Scan for the cell matching the given text and deliver its (X, Y) coordinate at center. 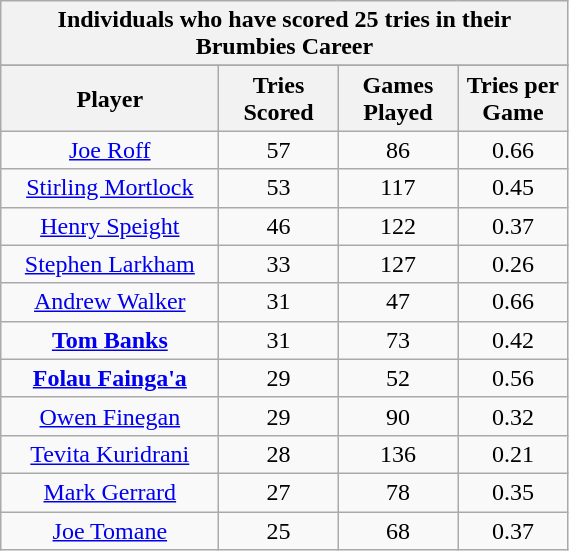
53 (278, 188)
Individuals who have scored 25 tries in their Brumbies Career (284, 34)
68 (398, 531)
0.21 (513, 454)
122 (398, 226)
78 (398, 492)
47 (398, 302)
117 (398, 188)
Player (110, 98)
Games Played (398, 98)
33 (278, 264)
136 (398, 454)
127 (398, 264)
25 (278, 531)
Tevita Kuridrani (110, 454)
Joe Tomane (110, 531)
Tom Banks (110, 340)
73 (398, 340)
27 (278, 492)
Owen Finegan (110, 416)
Andrew Walker (110, 302)
57 (278, 150)
Tries per Game (513, 98)
52 (398, 378)
Joe Roff (110, 150)
0.26 (513, 264)
Stephen Larkham (110, 264)
0.42 (513, 340)
90 (398, 416)
46 (278, 226)
Stirling Mortlock (110, 188)
0.45 (513, 188)
0.35 (513, 492)
Henry Speight (110, 226)
Tries Scored (278, 98)
Mark Gerrard (110, 492)
Folau Fainga'a (110, 378)
0.32 (513, 416)
86 (398, 150)
0.56 (513, 378)
28 (278, 454)
